Search for the cell housing the specified text and yield its [x, y] center coordinate. 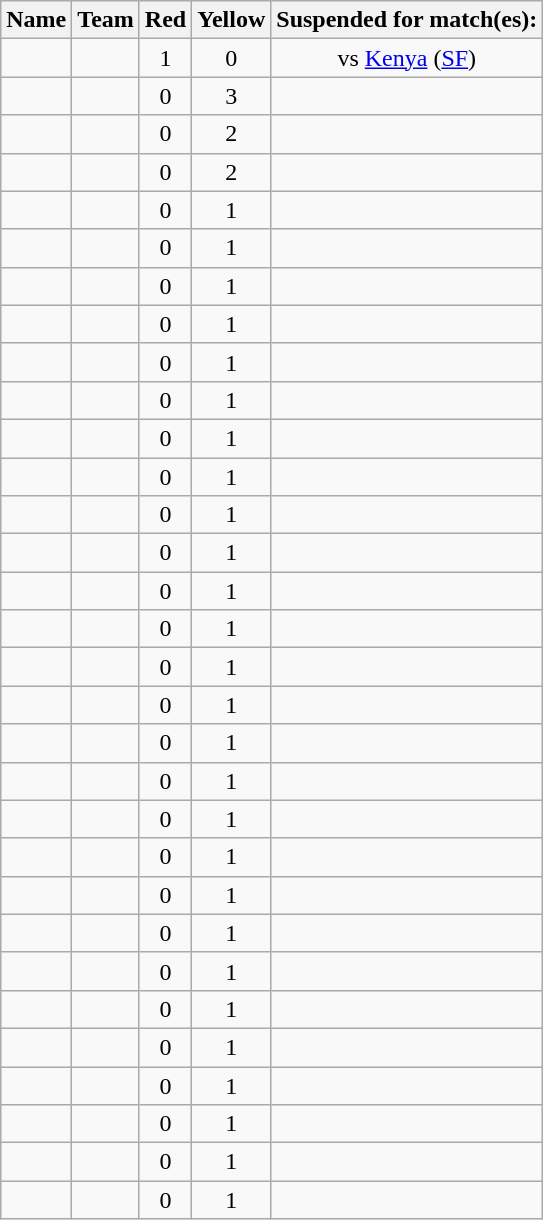
Yellow [232, 20]
Red [165, 20]
Team [106, 20]
3 [232, 96]
Suspended for match(es): [407, 20]
vs Kenya (SF) [407, 58]
Name [36, 20]
